Detect which cell encompasses the target text, then output its [x, y] center coordinate. 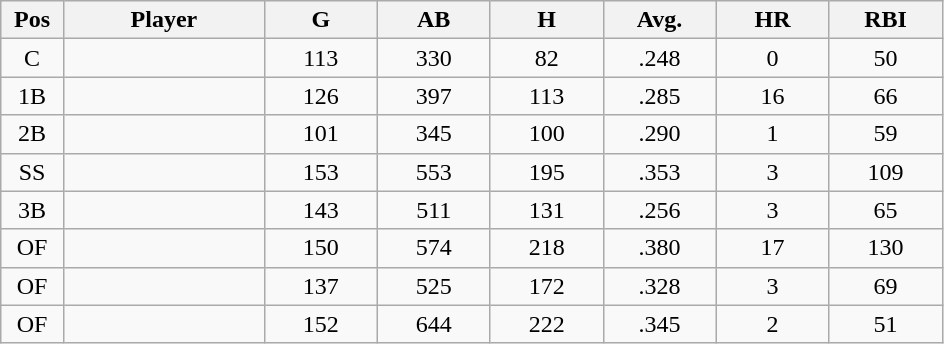
H [546, 20]
.285 [660, 96]
1B [32, 96]
130 [886, 248]
574 [434, 248]
218 [546, 248]
HR [772, 20]
109 [886, 172]
137 [320, 286]
65 [886, 210]
525 [434, 286]
100 [546, 134]
Avg. [660, 20]
.345 [660, 324]
G [320, 20]
511 [434, 210]
0 [772, 58]
3B [32, 210]
.248 [660, 58]
397 [434, 96]
126 [320, 96]
C [32, 58]
Player [164, 20]
152 [320, 324]
AB [434, 20]
2B [32, 134]
51 [886, 324]
17 [772, 248]
82 [546, 58]
644 [434, 324]
143 [320, 210]
.328 [660, 286]
.256 [660, 210]
.353 [660, 172]
553 [434, 172]
16 [772, 96]
Pos [32, 20]
66 [886, 96]
222 [546, 324]
345 [434, 134]
195 [546, 172]
50 [886, 58]
150 [320, 248]
.380 [660, 248]
RBI [886, 20]
SS [32, 172]
330 [434, 58]
101 [320, 134]
131 [546, 210]
.290 [660, 134]
69 [886, 286]
153 [320, 172]
1 [772, 134]
172 [546, 286]
2 [772, 324]
59 [886, 134]
